Identify which cell holds the provided text, then report its [X, Y] central coordinate. 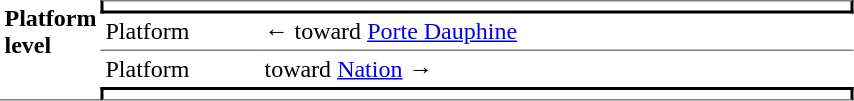
← toward Porte Dauphine [557, 33]
toward Nation → [557, 69]
Platform level [50, 50]
